Search for the cell housing the specified text and yield its (X, Y) center coordinate. 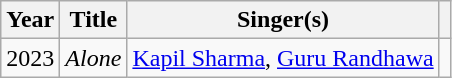
Alone (94, 58)
Kapil Sharma, Guru Randhawa (283, 58)
Title (94, 20)
Year (30, 20)
2023 (30, 58)
Singer(s) (283, 20)
